From the cell containing the given text, extract its center point as (X, Y) coordinate. 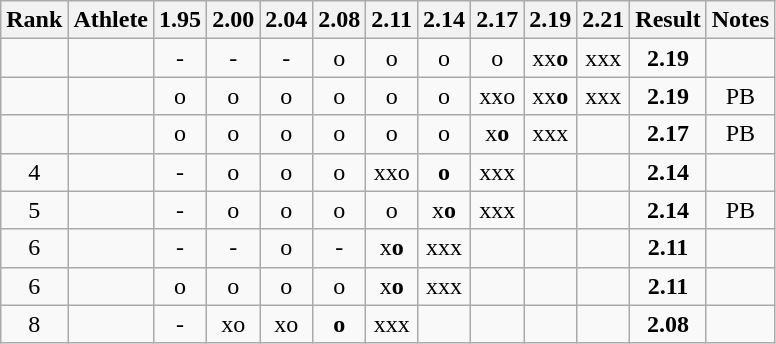
2.00 (234, 20)
4 (34, 172)
2.04 (286, 20)
1.95 (180, 20)
8 (34, 324)
Result (668, 20)
2.21 (604, 20)
Rank (34, 20)
Notes (740, 20)
5 (34, 210)
Athlete (111, 20)
